Identify which cell holds the provided text, then report its (x, y) central coordinate. 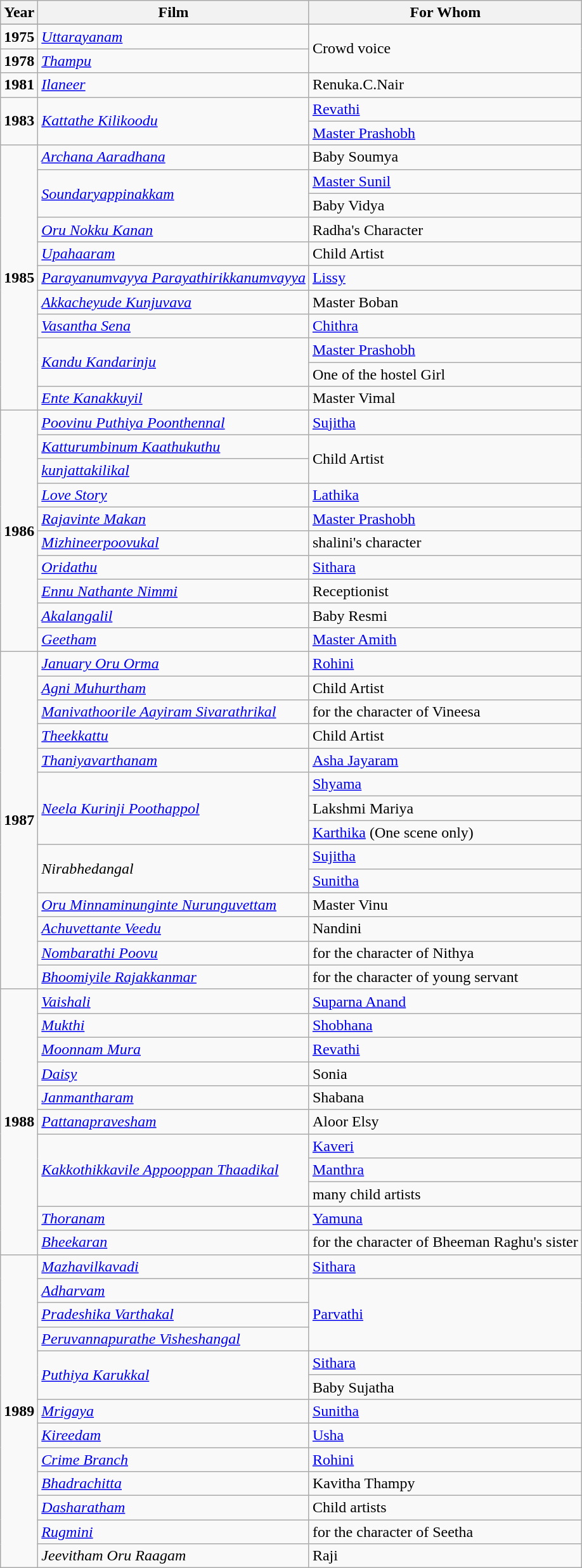
for the character of Nithya (445, 953)
Soundaryappinakkam (174, 193)
1985 (19, 277)
Parvathi (445, 1315)
Receptionist (445, 591)
Child artists (445, 1508)
Jeevitham Oru Raagam (174, 1556)
Film (174, 13)
Mrigaya (174, 1411)
Thampu (174, 61)
Oridathu (174, 567)
Radha's Character (445, 229)
Neela Kurinji Poothappol (174, 808)
Archana Aaradhana (174, 157)
Raji (445, 1556)
Vaishali (174, 1001)
Baby Sujatha (445, 1387)
many child artists (445, 1194)
Year (19, 13)
kunjattakilikal (174, 471)
Thaniyavarthanam (174, 760)
Theekkattu (174, 736)
for the character of Bheeman Raghu's sister (445, 1242)
Rajavinte Makan (174, 519)
Lathika (445, 495)
Parayanumvayya Parayathirikkanumvayya (174, 277)
Aloor Elsy (445, 1122)
Manthra (445, 1170)
Vasantha Sena (174, 326)
Akkacheyude Kunjuvava (174, 302)
Kandu Kandarinju (174, 362)
Oru Nokku Kanan (174, 229)
1981 (19, 85)
Ilaneer (174, 85)
Adharvam (174, 1291)
Master Sunil (445, 181)
1975 (19, 37)
Dasharatham (174, 1508)
Nirabhedangal (174, 869)
Geetham (174, 639)
Renuka.C.Nair (445, 85)
Kavitha Thampy (445, 1484)
Kireedam (174, 1435)
Agni Muhurtham (174, 687)
Ennu Nathante Nimmi (174, 591)
Crowd voice (445, 49)
Baby Resmi (445, 615)
Lissy (445, 277)
1983 (19, 121)
Upahaaram (174, 253)
1986 (19, 531)
Karthika (One scene only) (445, 832)
Shobhana (445, 1025)
Mizhineerpoovukal (174, 543)
Ente Kanakkuyil (174, 398)
Pattanapravesham (174, 1122)
Mukthi (174, 1025)
Thoranam (174, 1218)
Baby Vidya (445, 205)
shalini's character (445, 543)
Janmantharam (174, 1098)
Kaveri (445, 1146)
Suparna Anand (445, 1001)
Moonnam Mura (174, 1049)
Pradeshika Varthakal (174, 1315)
Master Vimal (445, 398)
Oru Minnaminunginte Nurunguvettam (174, 905)
Nombarathi Poovu (174, 953)
Master Boban (445, 302)
1988 (19, 1121)
Crime Branch (174, 1459)
Achuvettante Veedu (174, 929)
Bhadrachitta (174, 1484)
Akalangalil (174, 615)
Kattathe Kilikoodu (174, 121)
Nandini (445, 929)
Master Vinu (445, 905)
Master Amith (445, 639)
for the character of Vineesa (445, 712)
1987 (19, 820)
Daisy (174, 1074)
1989 (19, 1412)
Uttarayanam (174, 37)
Peruvannapurathe Visheshangal (174, 1339)
Sonia (445, 1074)
Lakshmi Mariya (445, 808)
Love Story (174, 495)
Shyama (445, 784)
For Whom (445, 13)
Kakkothikkavile Appooppan Thaadikal (174, 1170)
Chithra (445, 326)
Rugmini (174, 1532)
Usha (445, 1435)
Asha Jayaram (445, 760)
Poovinu Puthiya Poonthennal (174, 423)
for the character of Seetha (445, 1532)
1978 (19, 61)
Baby Soumya (445, 157)
Katturumbinum Kaathukuthu (174, 447)
for the character of young servant (445, 977)
Bhoomiyile Rajakkanmar (174, 977)
Mazhavilkavadi (174, 1266)
January Oru Orma (174, 663)
Shabana (445, 1098)
Puthiya Karukkal (174, 1375)
Manivathoorile Aayiram Sivarathrikal (174, 712)
Yamuna (445, 1218)
Bheekaran (174, 1242)
One of the hostel Girl (445, 374)
